Capture the cell that displays the provided text and extract its [X, Y] central coordinate. 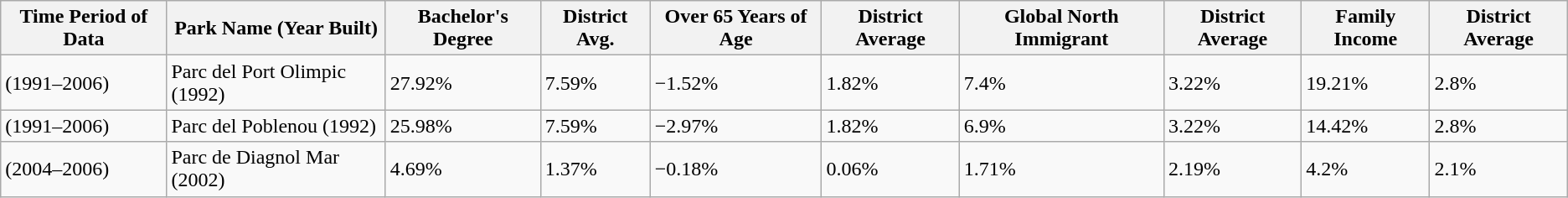
(2004–2006) [84, 169]
4.69% [462, 169]
Parc del Port Olimpic (1992) [276, 82]
Park Name (Year Built) [276, 29]
−1.52% [735, 82]
Global North Immigrant [1061, 29]
2.1% [1498, 169]
14.42% [1365, 126]
2.19% [1232, 169]
Bachelor's Degree [462, 29]
6.9% [1061, 126]
25.98% [462, 126]
1.37% [595, 169]
Family Income [1365, 29]
27.92% [462, 82]
1.71% [1061, 169]
Time Period of Data [84, 29]
−0.18% [735, 169]
0.06% [890, 169]
19.21% [1365, 82]
Parc del Poblenou (1992) [276, 126]
Parc de Diagnol Mar (2002) [276, 169]
District Avg. [595, 29]
Over 65 Years of Age [735, 29]
−2.97% [735, 126]
4.2% [1365, 169]
7.4% [1061, 82]
